Determine the (x, y) coordinate at the center of the cell enclosing the given text.  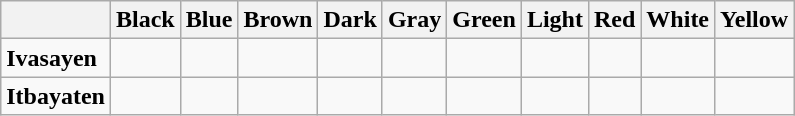
Light (554, 20)
Brown (278, 20)
Yellow (754, 20)
Black (145, 20)
Ivasayen (56, 58)
Blue (209, 20)
Dark (350, 20)
Gray (414, 20)
White (678, 20)
Green (484, 20)
Red (614, 20)
Itbayaten (56, 96)
